Output the (X, Y) coordinate of the center of the cell containing the given text.  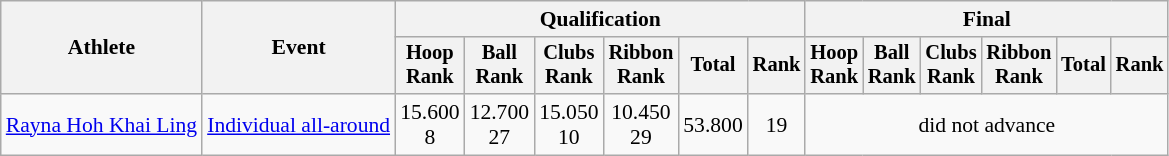
Individual all-around (298, 124)
Event (298, 48)
15.05010 (568, 124)
53.800 (712, 124)
Final (986, 19)
19 (777, 124)
Rayna Hoh Khai Ling (102, 124)
15.6008 (430, 124)
Athlete (102, 48)
Qualification (600, 19)
12.70027 (500, 124)
10.45029 (642, 124)
did not advance (986, 124)
